Locate the cell with the specified text and output its [x, y] center coordinate. 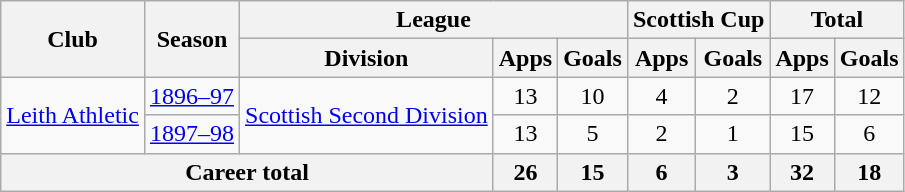
1 [733, 134]
26 [525, 172]
1896–97 [192, 96]
12 [869, 96]
17 [802, 96]
Scottish Second Division [367, 115]
1897–98 [192, 134]
Total [837, 20]
Leith Athletic [73, 115]
League [434, 20]
3 [733, 172]
Club [73, 39]
Season [192, 39]
32 [802, 172]
5 [593, 134]
10 [593, 96]
4 [661, 96]
18 [869, 172]
Career total [247, 172]
Scottish Cup [698, 20]
Division [367, 58]
